Return the [X, Y] coordinate for the center point of the cell that contains the specified text.  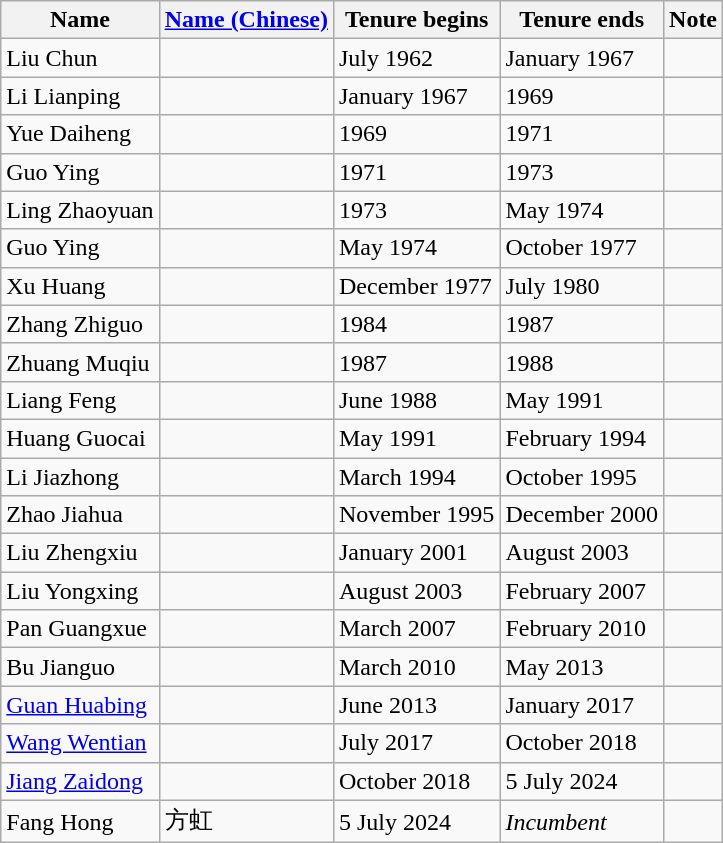
February 1994 [582, 438]
Yue Daiheng [80, 134]
February 2010 [582, 629]
July 1980 [582, 286]
July 1962 [416, 58]
Jiang Zaidong [80, 781]
Liu Zhengxiu [80, 553]
June 2013 [416, 705]
Bu Jianguo [80, 667]
Note [694, 20]
Guan Huabing [80, 705]
Liu Yongxing [80, 591]
February 2007 [582, 591]
Ling Zhaoyuan [80, 210]
Zhang Zhiguo [80, 324]
October 1977 [582, 248]
March 1994 [416, 477]
March 2010 [416, 667]
January 2001 [416, 553]
Xu Huang [80, 286]
July 2017 [416, 743]
Tenure begins [416, 20]
May 2013 [582, 667]
Liang Feng [80, 400]
January 2017 [582, 705]
Li Jiazhong [80, 477]
Liu Chun [80, 58]
Zhuang Muqiu [80, 362]
Name [80, 20]
December 1977 [416, 286]
Zhao Jiahua [80, 515]
Li Lianping [80, 96]
October 1995 [582, 477]
1988 [582, 362]
Incumbent [582, 822]
方虹 [246, 822]
Huang Guocai [80, 438]
Name (Chinese) [246, 20]
Fang Hong [80, 822]
November 1995 [416, 515]
1984 [416, 324]
Wang Wentian [80, 743]
June 1988 [416, 400]
December 2000 [582, 515]
March 2007 [416, 629]
Pan Guangxue [80, 629]
Tenure ends [582, 20]
